From the cell containing the given text, extract its center point as (x, y) coordinate. 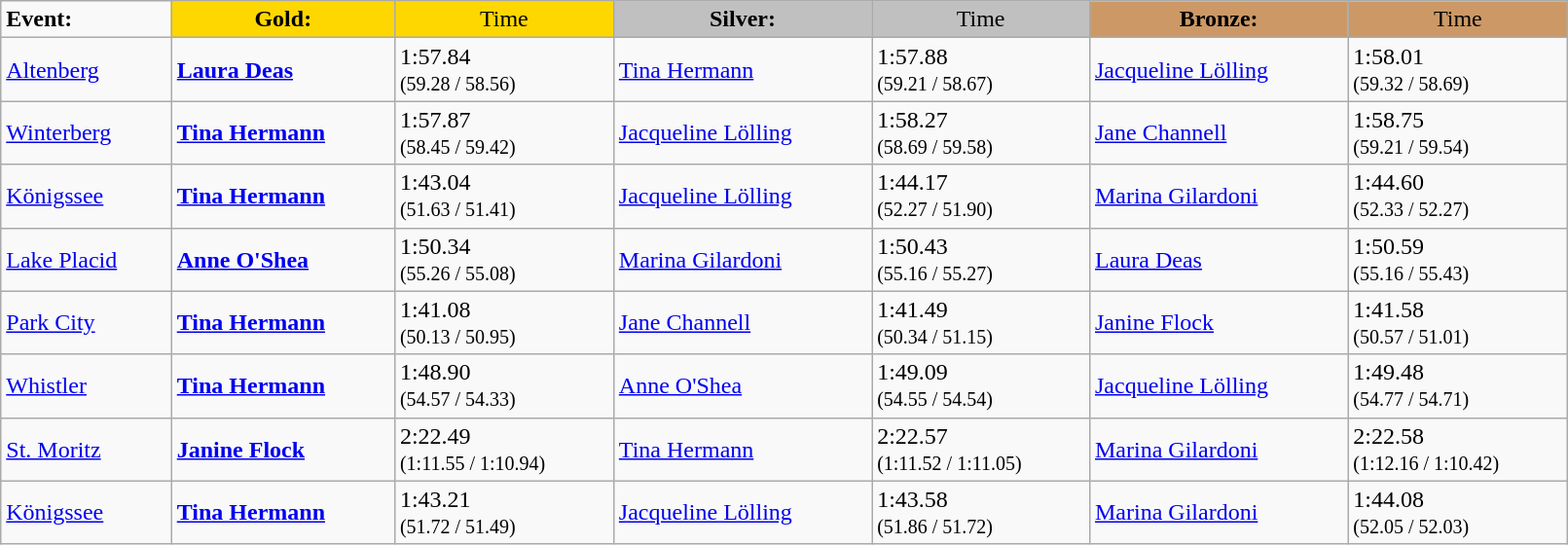
2:22.58 (1:12.16 / 1:10.42) (1458, 450)
1:58.01(59.32 / 58.69) (1458, 70)
1:50.34(55.26 / 55.08) (504, 259)
1:50.43(55.16 / 55.27) (981, 259)
Event: (86, 19)
Whistler (86, 385)
Gold: (282, 19)
1:44.60(52.33 / 52.27) (1458, 197)
1:44.17(52.27 / 51.90) (981, 197)
Park City (86, 323)
Silver: (742, 19)
1:43.04(51.63 / 51.41) (504, 197)
2:22.49 (1:11.55 / 1:10.94) (504, 450)
1:50.59(55.16 / 55.43) (1458, 259)
1:43.21 (51.72 / 51.49) (504, 512)
1:57.88(59.21 / 58.67) (981, 70)
1:41.49(50.34 / 51.15) (981, 323)
1:58.75(59.21 / 59.54) (1458, 132)
2:22.57 (1:11.52 / 1:11.05) (981, 450)
Lake Placid (86, 259)
1:58.27(58.69 / 59.58) (981, 132)
1:48.90 (54.57 / 54.33) (504, 385)
Altenberg (86, 70)
1:44.08(52.05 / 52.03) (1458, 512)
1:43.58(51.86 / 51.72) (981, 512)
Winterberg (86, 132)
1:49.09(54.55 / 54.54) (981, 385)
1:57.84(59.28 / 58.56) (504, 70)
1:57.87(58.45 / 59.42) (504, 132)
1:41.08(50.13 / 50.95) (504, 323)
1:41.58(50.57 / 51.01) (1458, 323)
1:49.48(54.77 / 54.71) (1458, 385)
Bronze: (1219, 19)
St. Moritz (86, 450)
